Extract the (x, y) coordinate from the center of the cell holding the provided text.  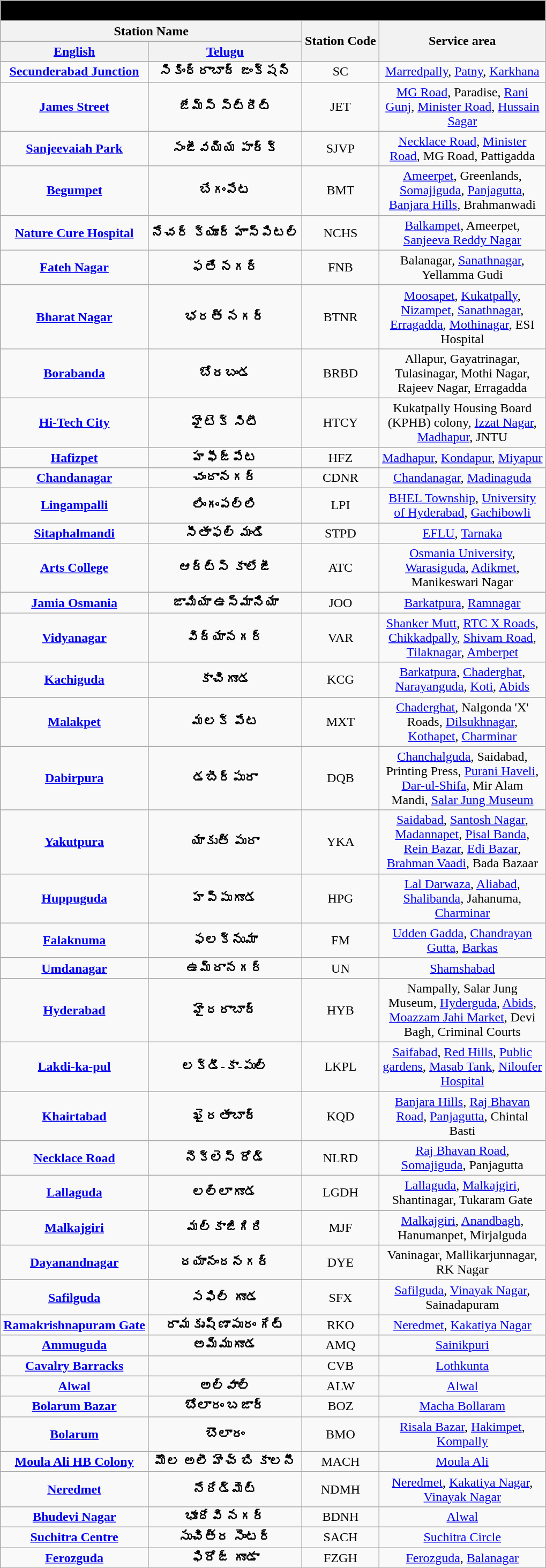
బేగంపేట (225, 191)
LKPL (341, 1066)
Moula Ali HB Colony (74, 1461)
Necklace Road (74, 1158)
Balkampet, Ameerpet, Sanjeeva Reddy Nagar (462, 232)
Macha Bollaram (462, 1406)
భూదేవి నగర్ (225, 1517)
Neredmet, Kakatiya Nagar, Vinayak Nagar (462, 1489)
MJF (341, 1228)
MACH (341, 1461)
CDNR (341, 478)
KCG (341, 680)
Telugu (225, 51)
Saidabad, Santosh Nagar, Madannapet, Pisal Banda, Rein Bazar, Edi Bazar, Brahman Vaadi, Bada Bazaar (462, 842)
Fateh Nagar (74, 268)
RKO (341, 1325)
Shamshabad (462, 968)
SJVP (341, 149)
Necklace Road, Minister Road, MG Road, Pattigadda (462, 149)
MXT (341, 722)
Suchitra Centre (74, 1537)
సఫిల్ గూడ (225, 1298)
Moula Ali (462, 1461)
MG Road, Paradise, Rani Gunj, Minister Road, Hussain Sagar (462, 107)
ఖైరతాబాద్ (225, 1116)
James Street (74, 107)
బోలారం బజార్ (225, 1406)
Vidyanagar (74, 638)
నెక్లెస్ రోడ్ (225, 1158)
Neredmet (74, 1489)
Nampally, Salar Jung Museum, Hyderguda, Abids, Moazzam Jahi Market, Devi Bagh, Criminal Courts (462, 1010)
BDNH (341, 1517)
Jamia Osmania (74, 603)
లింగంపల్లి (225, 505)
Falaknuma (74, 940)
Chanchalguda, Saidabad, Printing Press, Purani Haveli, Dar-ul-Shifa, Mir Alam Mandi, Salar Jung Museum (462, 778)
Malkajgiri, Anandbagh, Hanumanpet, Mirjalguda (462, 1228)
Bolarum (74, 1434)
FM (341, 940)
Secunderabad Junction (74, 72)
DYE (341, 1262)
Neredmet, Kakatiya Nagar (462, 1325)
ఆర్ట్స్ కాలేజీ (225, 568)
Station Name (151, 31)
JOO (341, 603)
Safilguda (74, 1298)
Malakpet (74, 722)
ఉమ్దానగర్ (225, 968)
KQD (341, 1116)
లక్డీ-కా-పుల్ (225, 1066)
JET (341, 107)
బొలారం (225, 1434)
Marredpally, Patny, Karkhana (462, 72)
సంజీవయ్య పార్క్ (225, 149)
మౌల అలీ హెచ్ బి కాలనీ (225, 1461)
హైదరాబాద్ (225, 1010)
BHEL Township, University of Hyderabad, Gachibowli (462, 505)
డబీర్‌పురా (225, 778)
Shanker Mutt, RTC X Roads, Chikkadpally, Shivam Road, Tilaknagar, Amberpet (462, 638)
Hyderabad (74, 1010)
English (74, 51)
SACH (341, 1537)
Ammuguda (74, 1345)
SFX (341, 1298)
విద్యానగర్ (225, 638)
FNB (341, 268)
Barkatpura, Ramnagar (462, 603)
ఫలక్‌నుమా (225, 940)
సుచిత్ర సెంటర్ (225, 1537)
హప్పుగూడ (225, 898)
ఫిరోజ్ గూడా (225, 1557)
కాచిగూడ (225, 680)
Lakdi-ka-pul (74, 1066)
Umdanagar (74, 968)
హైటెక్ సిటీ (225, 422)
HFZ (341, 458)
Begumpet (74, 191)
సీతాఫల్ మండి (225, 533)
Ramakrishnapuram Gate (74, 1325)
నేరేడ్మెట్ (225, 1489)
Risala Bazar, Hakimpet, Kompally (462, 1434)
NDMH (341, 1489)
సికింద్రాబాద్ జంక్షన్ (225, 72)
Borabanda (74, 373)
HYB (341, 1010)
Hi-Tech City (74, 422)
Udden Gadda, Chandrayan Gutta, Barkas (462, 940)
హఫీజ్‌పేట (225, 458)
Service area (462, 41)
Raj Bhavan Road, Somajiguda, Panjagutta (462, 1158)
Yakutpura (74, 842)
Sanjeevaiah Park (74, 149)
Saifabad, Red Hills, Public gardens, Masab Tank, Niloufer Hospital (462, 1066)
Cavalry Barracks (74, 1366)
Chandanagar (74, 478)
Dayanandnagar (74, 1262)
EFLU, Tarnaka (462, 533)
Arts College (74, 568)
Chaderghat, Nalgonda 'X' Roads, Dilsukhnagar, Kothapet, Charminar (462, 722)
Station Code (341, 41)
LPI (341, 505)
UN (341, 968)
దయానందనగర్ (225, 1262)
Lallaguda (74, 1193)
Sainikpuri (462, 1345)
Huppuguda (74, 898)
Dabirpura (74, 778)
Safilguda, Vinayak Nagar, Sainadapuram (462, 1298)
CVB (341, 1366)
AMQ (341, 1345)
Banjara Hills, Raj Bhavan Road, Panjagutta, Chintal Basti (462, 1116)
చందానగర్ (225, 478)
HTCY (341, 422)
జేమ్స్ స్ట్రీట్ (225, 107)
Suchitra Circle (462, 1537)
Allapur, Gayatrinagar, Tulasinagar, Mothi Nagar, Rajeev Nagar, Erragadda (462, 373)
Lothkunta (462, 1366)
BRBD (341, 373)
ALW (341, 1386)
Osmania University, Warasiguda, Adikmet, Manikeswari Nagar (462, 568)
SC (341, 72)
జామియా ఉస్మానియా (225, 603)
భరత్ నగర్ (225, 317)
Ferozguda, Balanagar (462, 1557)
Madhapur, Kondapur, Miyapur (462, 458)
రామకృష్ణాపురం గేట్ (225, 1325)
VAR (341, 638)
Balanagar, Sanathnagar, Yellamma Gudi (462, 268)
BMT (341, 191)
Bharat Nagar (74, 317)
మలక్ పేట (225, 722)
BTNR (341, 317)
Hafizpet (74, 458)
Ferozguda (74, 1557)
Kachiguda (74, 680)
Hyderabad MMTS (273, 11)
NLRD (341, 1158)
LGDH (341, 1193)
Lallaguda, Malkajgiri, Shantinagar, Tukaram Gate (462, 1193)
అమ్ముగూడ (225, 1345)
Ameerpet, Greenlands, Somajiguda, Panjagutta, Banjara Hills, Brahmanwadi (462, 191)
STPD (341, 533)
ఫతే నగర్ (225, 268)
మల్కాజిగిరి (225, 1228)
Sitaphalmandi (74, 533)
Khairtabad (74, 1116)
బోరబండ (225, 373)
Lal Darwaza, Aliabad, Shalibanda, Jahanuma, Charminar (462, 898)
ATC (341, 568)
అల్వాల్ (225, 1386)
Nature Cure Hospital (74, 232)
Lingampalli (74, 505)
FZGH (341, 1557)
Bhudevi Nagar (74, 1517)
యాకుత్ పురా (225, 842)
లల్లాగూడ (225, 1193)
Barkatpura, Chaderghat, Narayanguda, Koti, Abids (462, 680)
నేచర్ క్యూర్ హాస్పిటల్ (225, 232)
BOZ (341, 1406)
Moosapet, Kukatpally, Nizampet, Sanathnagar, Erragadda, Mothinagar, ESI Hospital (462, 317)
Vaninagar, Mallikarjunnagar, RK Nagar (462, 1262)
Kukatpally Housing Board (KPHB) colony, Izzat Nagar, Madhapur, JNTU (462, 422)
DQB (341, 778)
BMO (341, 1434)
NCHS (341, 232)
Chandanagar, Madinaguda (462, 478)
Bolarum Bazar (74, 1406)
HPG (341, 898)
YKA (341, 842)
Malkajgiri (74, 1228)
